Scan for the cell matching the given text and deliver its [x, y] coordinate at center. 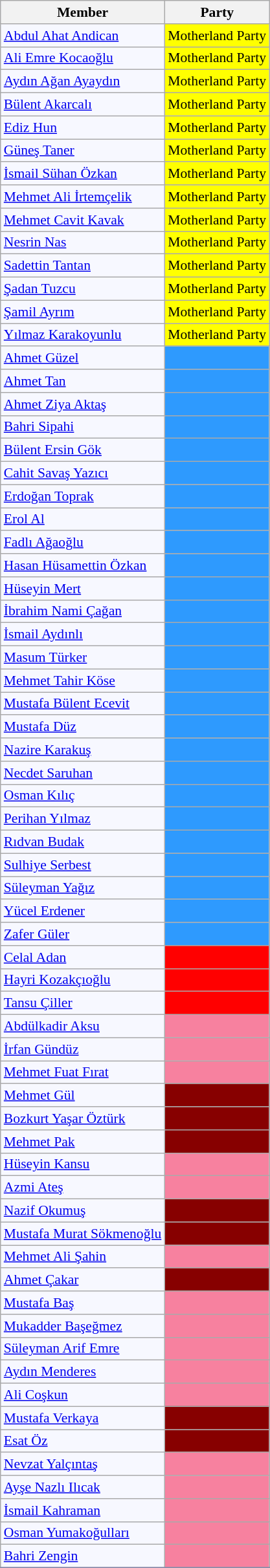
İsmail Kahraman [83, 1510]
Süleyman Yağız [83, 888]
İrfan Gündüz [83, 1049]
Azmi Ateş [83, 1188]
Perihan Yılmaz [83, 819]
Mehmet Tahir Köse [83, 681]
Hüseyin Mert [83, 589]
Masum Türker [83, 658]
Ahmet Çakar [83, 1280]
Süleyman Arif Emre [83, 1349]
Mehmet Cavit Kavak [83, 220]
Mehmet Ali İrtemçelik [83, 197]
Tansu Çiller [83, 1003]
Ediz Hun [83, 127]
Ali Emre Kocaoğlu [83, 58]
Nesrin Nas [83, 243]
Güneş Taner [83, 151]
Erdoğan Toprak [83, 496]
Hasan Hüsamettin Özkan [83, 565]
Mustafa Baş [83, 1303]
Bülent Ersin Gök [83, 450]
Fadlı Ağaoğlu [83, 543]
Zafer Güler [83, 934]
Ali Coşkun [83, 1395]
Mehmet Gül [83, 1096]
Mustafa Bülent Ecevit [83, 704]
Nazif Okumuş [83, 1211]
Yücel Erdener [83, 911]
Esat Öz [83, 1441]
Bozkurt Yaşar Öztürk [83, 1118]
Rıdvan Budak [83, 842]
Celal Adan [83, 957]
Hüseyin Kansu [83, 1164]
Necdet Saruhan [83, 773]
Ahmet Güzel [83, 358]
İbrahim Nami Çağan [83, 611]
Cahit Savaş Yazıcı [83, 474]
Aydın Ağan Ayaydın [83, 82]
Member [83, 12]
Şamil Ayrım [83, 312]
Abdülkadir Aksu [83, 1027]
Abdul Ahat Andican [83, 36]
Osman Yumakoğulları [83, 1533]
Mehmet Pak [83, 1142]
Mustafa Verkaya [83, 1418]
Party [217, 12]
Ahmet Tan [83, 381]
Nazire Karakuş [83, 750]
Şadan Tuzcu [83, 289]
Osman Kılıç [83, 796]
Mukadder Başeğmez [83, 1326]
Hayri Kozakçıoğlu [83, 980]
Sulhiye Serbest [83, 865]
Bülent Akarcalı [83, 105]
Aydın Menderes [83, 1372]
Erol Al [83, 519]
Ayşe Nazlı Ilıcak [83, 1487]
İsmail Aydınlı [83, 635]
Mehmet Ali Şahin [83, 1257]
Bahri Zengin [83, 1556]
Yılmaz Karakoyunlu [83, 335]
Nevzat Yalçıntaş [83, 1465]
Sadettin Tantan [83, 266]
Mustafa Düz [83, 727]
Ahmet Ziya Aktaş [83, 404]
Mehmet Fuat Fırat [83, 1073]
Mustafa Murat Sökmenoğlu [83, 1234]
İsmail Sühan Özkan [83, 174]
Bahri Sipahi [83, 427]
